Search for the cell housing the specified text and yield its [X, Y] center coordinate. 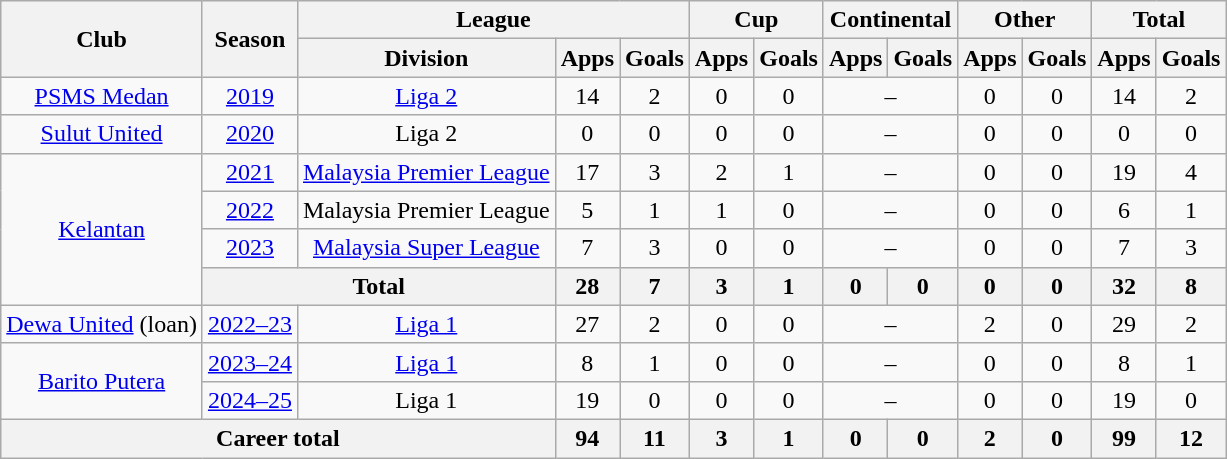
28 [587, 286]
2023–24 [250, 362]
Dewa United (loan) [102, 324]
2019 [250, 96]
2023 [250, 248]
Sulut United [102, 134]
Continental [890, 20]
2024–25 [250, 400]
5 [587, 210]
2021 [250, 172]
4 [1191, 172]
Club [102, 39]
Other [1025, 20]
Season [250, 39]
29 [1124, 324]
2022 [250, 210]
Cup [756, 20]
League [493, 20]
94 [587, 438]
2022–23 [250, 324]
2020 [250, 134]
Kelantan [102, 229]
6 [1124, 210]
PSMS Medan [102, 96]
27 [587, 324]
11 [655, 438]
Barito Putera [102, 381]
32 [1124, 286]
Division [426, 58]
12 [1191, 438]
99 [1124, 438]
17 [587, 172]
Malaysia Super League [426, 248]
Career total [278, 438]
